Search for the cell housing the specified text and yield its (X, Y) center coordinate. 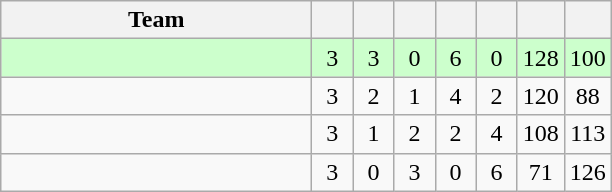
71 (540, 172)
108 (540, 134)
120 (540, 96)
88 (588, 96)
126 (588, 172)
100 (588, 58)
128 (540, 58)
Team (156, 20)
113 (588, 134)
